Return the (X, Y) coordinate for the center point of the cell that contains the specified text.  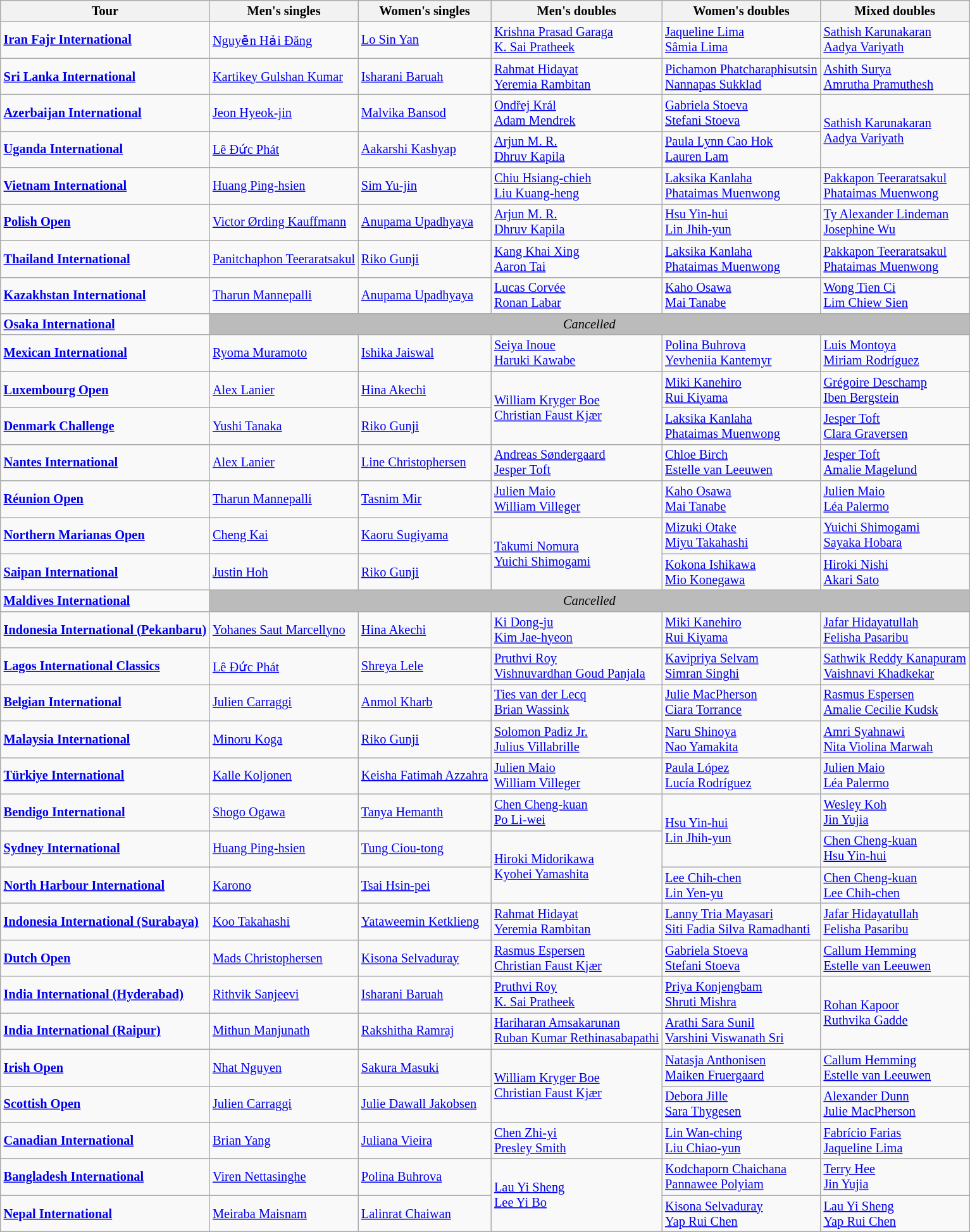
Bangladesh International (105, 1177)
Lau Yi Sheng Lee Yi Bo (576, 1195)
Women's singles (425, 11)
India International (Raipur) (105, 1031)
Sydney International (105, 849)
Sim Yu-jin (425, 186)
Malvika Bansod (425, 113)
Canadian International (105, 1140)
Kokona Ishikawa Mio Konegawa (741, 572)
Sakura Masuki (425, 1067)
Luis Montoya Miriam Rodríguez (895, 353)
Line Christophersen (425, 463)
Juliana Vieira (425, 1140)
Lau Yi Sheng Yap Rui Chen (895, 1214)
Polina Buhrova (425, 1177)
Saipan International (105, 572)
Pruthvi Roy K. Sai Pratheek (576, 995)
Luxembourg Open (105, 390)
Ryoma Muramoto (283, 353)
Fabrício Farias Jaqueline Lima (895, 1140)
Wesley Koh Jin Yujia (895, 812)
Ondřej Král Adam Mendrek (576, 113)
Malaysia International (105, 739)
Ty Alexander Lindeman Josephine Wu (895, 222)
Jeon Hyeok-jin (283, 113)
Iran Fajr International (105, 40)
Chen Cheng-kuan Lee Chih-chen (895, 885)
Chen Cheng-kuan Hsu Yin-hui (895, 849)
Karono (283, 885)
Naru Shinoya Nao Yamakita (741, 739)
Shogo Ogawa (283, 812)
Rithvik Sanjeevi (283, 995)
Hiroki Nishi Akari Sato (895, 572)
Mixed doubles (895, 11)
Uganda International (105, 149)
Lanny Tria Mayasari Siti Fadia Silva Ramadhanti (741, 921)
Vietnam International (105, 186)
Lagos International Classics (105, 666)
Meiraba Maisnam (283, 1214)
Solomon Padiz Jr. Julius Villabrille (576, 739)
Azerbaijan International (105, 113)
Scottish Open (105, 1104)
Mizuki Otake Miyu Takahashi (741, 535)
Kaoru Sugiyama (425, 535)
Sri Lanka International (105, 77)
Sathwik Reddy Kanapuram Vaishnavi Khadkekar (895, 666)
Mads Christophersen (283, 958)
Women's doubles (741, 11)
Amri Syahnawi Nita Violina Marwah (895, 739)
Julie MacPherson Ciara Torrance (741, 702)
Yataweemin Ketklieng (425, 921)
Hiroki Midorikawa Kyohei Yamashita (576, 867)
Kisona Selvaduray (425, 958)
Türkiye International (105, 776)
Yuichi Shimogami Sayaka Hobara (895, 535)
Lo Sin Yan (425, 40)
Panitchaphon Teeraratsakul (283, 259)
Brian Yang (283, 1140)
Viren Nettasinghe (283, 1177)
Paula López Lucía Rodríguez (741, 776)
Shreya Lele (425, 666)
Minoru Koga (283, 739)
Kodchaporn Chaichana Pannawee Polyiam (741, 1177)
Takumi Nomura Yuichi Shimogami (576, 553)
Rakshitha Ramraj (425, 1031)
Chen Zhi-yi Presley Smith (576, 1140)
Irish Open (105, 1067)
Ties van der Lecq Brian Wassink (576, 702)
Debora Jille Sara Thygesen (741, 1104)
Terry Hee Jin Yujia (895, 1177)
Cheng Kai (283, 535)
Ashith Surya Amrutha Pramuthesh (895, 77)
Nepal International (105, 1214)
Denmark Challenge (105, 426)
Mithun Manjunath (283, 1031)
Anmol Kharb (425, 702)
Lucas Corvée Ronan Labar (576, 296)
Nhat Nguyen (283, 1067)
Réunion Open (105, 499)
Arathi Sara Sunil Varshini Viswanath Sri (741, 1031)
Dutch Open (105, 958)
Lee Chih-chen Lin Yen-yu (741, 885)
Seiya Inoue Haruki Kawabe (576, 353)
Alexander Dunn Julie MacPherson (895, 1104)
Grégoire Deschamp Iben Bergstein (895, 390)
Pichamon Phatcharaphisutsin Nannapas Sukklad (741, 77)
Wong Tien Ci Lim Chiew Sien (895, 296)
Indonesia International (Pekanbaru) (105, 630)
Koo Takahashi (283, 921)
Rasmus Espersen Amalie Cecilie Kudsk (895, 702)
Jaqueline Lima Sâmia Lima (741, 40)
Men's singles (283, 11)
Rohan Kapoor Ruthvika Gadde (895, 1012)
Lin Wan-ching Liu Chiao-yun (741, 1140)
Thailand International (105, 259)
Nguyễn Hải Đăng (283, 40)
Paula Lynn Cao Hok Lauren Lam (741, 149)
Northern Marianas Open (105, 535)
North Harbour International (105, 885)
Polish Open (105, 222)
Kartikey Gulshan Kumar (283, 77)
Chen Cheng-kuan Po Li-wei (576, 812)
Tsai Hsin-pei (425, 885)
Chiu Hsiang-chieh Liu Kuang-heng (576, 186)
Andreas Søndergaard Jesper Toft (576, 463)
Natasja Anthonisen Maiken Fruergaard (741, 1067)
Chloe Birch Estelle van Leeuwen (741, 463)
Priya Konjengbam Shruti Mishra (741, 995)
Polina Buhrova Yevheniia Kantemyr (741, 353)
Aakarshi Kashyap (425, 149)
Ishika Jaiswal (425, 353)
Ki Dong-ju Kim Jae-hyeon (576, 630)
Krishna Prasad Garaga K. Sai Pratheek (576, 40)
Yohanes Saut Marcellyno (283, 630)
Indonesia International (Surabaya) (105, 921)
Kavipriya Selvam Simran Singhi (741, 666)
Pruthvi Roy Vishnuvardhan Goud Panjala (576, 666)
Justin Hoh (283, 572)
Tour (105, 11)
Mexican International (105, 353)
Keisha Fatimah Azzahra (425, 776)
Jesper Toft Clara Graversen (895, 426)
Yushi Tanaka (283, 426)
India International (Hyderabad) (105, 995)
Rasmus Espersen Christian Faust Kjær (576, 958)
Victor Ørding Kauffmann (283, 222)
Maldives International (105, 600)
Kazakhstan International (105, 296)
Hariharan Amsakarunan Ruban Kumar Rethinasabapathi (576, 1031)
Tasnim Mir (425, 499)
Osaka International (105, 324)
Julie Dawall Jakobsen (425, 1104)
Jesper Toft Amalie Magelund (895, 463)
Tanya Hemanth (425, 812)
Kisona Selvaduray Yap Rui Chen (741, 1214)
Men's doubles (576, 11)
Nantes International (105, 463)
Belgian International (105, 702)
Tung Ciou-tong (425, 849)
Lalinrat Chaiwan (425, 1214)
Bendigo International (105, 812)
Kang Khai Xing Aaron Tai (576, 259)
Kalle Koljonen (283, 776)
